Return [x, y] of the center of cell containing provided text 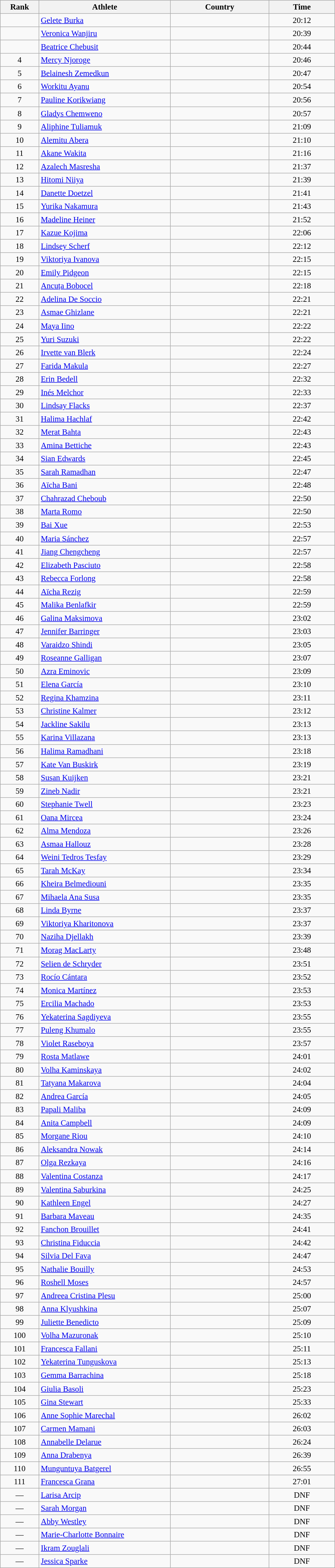
26:03 [302, 1428]
21:10 [302, 140]
Morag MacLarty [105, 950]
23:05 [302, 645]
26 [20, 352]
23:11 [302, 698]
21:39 [302, 180]
74 [20, 990]
61 [20, 817]
Bai Xue [105, 525]
51 [20, 685]
31 [20, 419]
24:42 [302, 1243]
66 [20, 884]
Olga Rezkaya [105, 1163]
Elena García [105, 685]
24:01 [302, 1057]
22:18 [302, 286]
27:01 [302, 1482]
Alma Mendoza [105, 831]
22:06 [302, 233]
Mihaela Ana Susa [105, 897]
Giulia Basoli [105, 1389]
Stephanie Twell [105, 804]
Valentina Costanza [105, 1176]
35 [20, 472]
Francesca Fallani [105, 1349]
97 [20, 1296]
Annabelle Delarue [105, 1442]
Gelete Burka [105, 20]
88 [20, 1176]
13 [20, 180]
21 [20, 286]
77 [20, 1030]
24:27 [302, 1203]
30 [20, 406]
20:44 [302, 47]
57 [20, 764]
25:23 [302, 1389]
Roshell Moses [105, 1282]
23:10 [302, 685]
Veronica Wanjiru [105, 34]
81 [20, 1083]
Elizabeth Pasciuto [105, 565]
24:14 [302, 1150]
34 [20, 459]
20 [20, 273]
28 [20, 379]
67 [20, 897]
22:24 [302, 352]
Linda Byrne [105, 910]
49 [20, 658]
Munguntuya Batgerel [105, 1468]
21:37 [302, 166]
Belainesh Zemedkun [105, 74]
23:02 [302, 618]
6 [20, 87]
22:48 [302, 485]
96 [20, 1282]
23:34 [302, 871]
21:43 [302, 206]
48 [20, 645]
Larisa Arcip [105, 1495]
Lindsey Scherf [105, 246]
70 [20, 937]
Danette Doetzel [105, 193]
Christina Fiduccia [105, 1243]
Pauline Korikwiang [105, 100]
19 [20, 259]
23:07 [302, 658]
24:10 [302, 1136]
25:13 [302, 1362]
4 [20, 60]
Athlete [105, 7]
Emily Pidgeon [105, 273]
22:47 [302, 472]
Azalech Masresha [105, 166]
55 [20, 738]
25:09 [302, 1322]
24:53 [302, 1269]
Roseanne Galligan [105, 658]
Jackline Sakilu [105, 724]
111 [20, 1482]
109 [20, 1455]
9 [20, 127]
33 [20, 446]
100 [20, 1335]
Country [220, 7]
Carmen Mamani [105, 1428]
25:10 [302, 1335]
Farida Makula [105, 366]
23:29 [302, 857]
47 [20, 632]
16 [20, 219]
54 [20, 724]
Gemma Barrachina [105, 1375]
Alemitu Abera [105, 140]
Kathleen Engel [105, 1203]
24:41 [302, 1229]
Anna Klyushkina [105, 1309]
25:18 [302, 1375]
80 [20, 1070]
79 [20, 1057]
27 [20, 366]
Irvette van Blerk [105, 352]
Ikram Zouglali [105, 1548]
17 [20, 233]
107 [20, 1428]
53 [20, 711]
25:11 [302, 1349]
Fanchon Brouillet [105, 1229]
40 [20, 539]
Puleng Khumalo [105, 1030]
23:39 [302, 937]
23:57 [302, 1043]
Zineb Nadir [105, 791]
18 [20, 246]
25:00 [302, 1296]
Francesca Grana [105, 1482]
Amina Bettiche [105, 446]
86 [20, 1150]
Yekaterina Tunguskova [105, 1362]
Chahrazad Cheboub [105, 499]
50 [20, 671]
Barbara Maveau [105, 1216]
Marta Romo [105, 512]
20:39 [302, 34]
Oana Mircea [105, 817]
Susan Kuijken [105, 777]
85 [20, 1136]
Jiang Chengcheng [105, 552]
Christine Kalmer [105, 711]
110 [20, 1468]
52 [20, 698]
Varaidzo Shindi [105, 645]
56 [20, 751]
Aleksandra Nowak [105, 1150]
Erin Bedell [105, 379]
Kate Van Buskirk [105, 764]
Asmae Ghizlane [105, 313]
23 [20, 313]
24:47 [302, 1256]
Yuri Suzuki [105, 339]
8 [20, 113]
63 [20, 844]
95 [20, 1269]
36 [20, 485]
Asmaa Hallouz [105, 844]
Time [302, 7]
Halima Hachlaf [105, 419]
38 [20, 512]
22:27 [302, 366]
106 [20, 1415]
26:55 [302, 1468]
24:25 [302, 1190]
Halima Ramadhani [105, 751]
Andrea García [105, 1097]
60 [20, 804]
21:41 [302, 193]
Ercilia Machado [105, 1003]
24:02 [302, 1070]
Rosta Matlawe [105, 1057]
43 [20, 578]
23:28 [302, 844]
Volha Kaminskaya [105, 1070]
Weini Tedros Tesfay [105, 857]
104 [20, 1389]
76 [20, 1017]
103 [20, 1375]
Mercy Njoroge [105, 60]
11 [20, 153]
Volha Mazuronak [105, 1335]
Maya Iino [105, 326]
Kazue Kojima [105, 233]
87 [20, 1163]
7 [20, 100]
Sarah Ramadhan [105, 472]
Sian Edwards [105, 459]
Regina Khamzina [105, 698]
24:17 [302, 1176]
Marie-Charlotte Bonnaire [105, 1535]
Valentina Saburkina [105, 1190]
94 [20, 1256]
71 [20, 950]
Violet Raseboya [105, 1043]
15 [20, 206]
Tarah McKay [105, 871]
37 [20, 499]
Azra Eminovic [105, 671]
Rank [20, 7]
24:35 [302, 1216]
Merat Bahta [105, 432]
82 [20, 1097]
Monica Martínez [105, 990]
24:05 [302, 1097]
Andreea Cristina Plesu [105, 1296]
Abby Westley [105, 1522]
Lindsay Flacks [105, 406]
23:26 [302, 831]
23:18 [302, 751]
105 [20, 1402]
69 [20, 924]
20:54 [302, 87]
20:46 [302, 60]
25:07 [302, 1309]
108 [20, 1442]
Aliphine Tuliamuk [105, 127]
14 [20, 193]
Ancuța Bobocel [105, 286]
Rebecca Forlong [105, 578]
Galina Maksimova [105, 618]
Sarah Morgan [105, 1508]
20:12 [302, 20]
26:24 [302, 1442]
Nathalie Bouilly [105, 1269]
Karina Villazana [105, 738]
22:37 [302, 406]
Viktoriya Ivanova [105, 259]
Inés Melchor [105, 392]
21:52 [302, 219]
68 [20, 910]
5 [20, 74]
Anne Sophie Marechal [105, 1415]
24 [20, 326]
23:19 [302, 764]
93 [20, 1243]
29 [20, 392]
20:57 [302, 113]
91 [20, 1216]
75 [20, 1003]
62 [20, 831]
22:45 [302, 459]
Jennifer Barringer [105, 632]
Jessica Sparke [105, 1561]
Aïcha Bani [105, 485]
24:16 [302, 1163]
10 [20, 140]
59 [20, 791]
Gladys Chemweno [105, 113]
24:04 [302, 1083]
22:53 [302, 525]
Yekaterina Sagdiyeva [105, 1017]
26:02 [302, 1415]
22:12 [302, 246]
Papali Maliba [105, 1110]
Tatyana Makarova [105, 1083]
90 [20, 1203]
20:47 [302, 74]
58 [20, 777]
45 [20, 605]
Juliette Benedicto [105, 1322]
Rocío Cántara [105, 977]
24:57 [302, 1282]
101 [20, 1349]
23:09 [302, 671]
Adelina De Soccio [105, 299]
22 [20, 299]
25:33 [302, 1402]
41 [20, 552]
Anita Campbell [105, 1123]
73 [20, 977]
78 [20, 1043]
12 [20, 166]
22:42 [302, 419]
Beatrice Chebusit [105, 47]
23:24 [302, 817]
102 [20, 1362]
Kheira Belmediouni [105, 884]
Yurika Nakamura [105, 206]
Selien de Schryder [105, 964]
Workitu Ayanu [105, 87]
22:32 [302, 379]
83 [20, 1110]
Hitomi Niiya [105, 180]
Gina Stewart [105, 1402]
44 [20, 592]
23:52 [302, 977]
98 [20, 1309]
Akane Wakita [105, 153]
23:03 [302, 632]
64 [20, 857]
72 [20, 964]
23:48 [302, 950]
Malika Benlafkir [105, 605]
26:39 [302, 1455]
Maria Sánchez [105, 539]
42 [20, 565]
89 [20, 1190]
Morgane Riou [105, 1136]
Naziha Djellakh [105, 937]
46 [20, 618]
32 [20, 432]
Aïcha Rezig [105, 592]
23:12 [302, 711]
84 [20, 1123]
22:33 [302, 392]
92 [20, 1229]
20:56 [302, 100]
39 [20, 525]
Silvia Del Fava [105, 1256]
23:51 [302, 964]
Viktoriya Kharitonova [105, 924]
21:09 [302, 127]
21:16 [302, 153]
65 [20, 871]
Anna Drabenya [105, 1455]
Madeline Heiner [105, 219]
23:23 [302, 804]
25 [20, 339]
99 [20, 1322]
